Determine the (X, Y) coordinate at the center of the cell enclosing the given text.  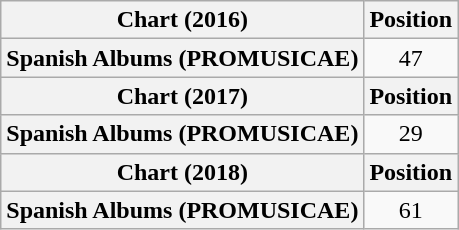
29 (411, 134)
Chart (2017) (182, 96)
Chart (2016) (182, 20)
Chart (2018) (182, 172)
61 (411, 210)
47 (411, 58)
